Find where the given text appears and provide that cell's center as (X, Y) coordinate. 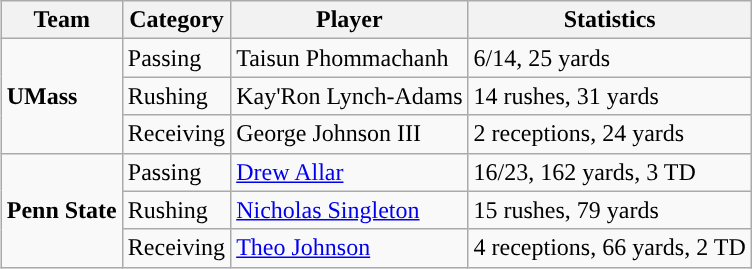
UMass (62, 96)
6/14, 25 yards (610, 58)
14 rushes, 31 yards (610, 96)
16/23, 162 yards, 3 TD (610, 172)
Team (62, 20)
Drew Allar (350, 172)
Statistics (610, 20)
Nicholas Singleton (350, 210)
4 receptions, 66 yards, 2 TD (610, 248)
Penn State (62, 210)
George Johnson III (350, 134)
15 rushes, 79 yards (610, 210)
Category (176, 20)
Kay'Ron Lynch-Adams (350, 96)
2 receptions, 24 yards (610, 134)
Theo Johnson (350, 248)
Player (350, 20)
Taisun Phommachanh (350, 58)
